Extract the (X, Y) coordinate from the center of the cell holding the provided text.  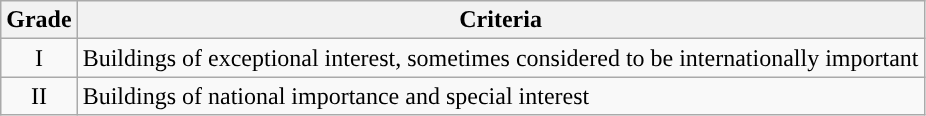
Buildings of national importance and special interest (500, 96)
II (39, 96)
Buildings of exceptional interest, sometimes considered to be internationally important (500, 58)
Criteria (500, 20)
I (39, 58)
Grade (39, 20)
